For the text-containing cell, return its midpoint in [x, y] coordinate format. 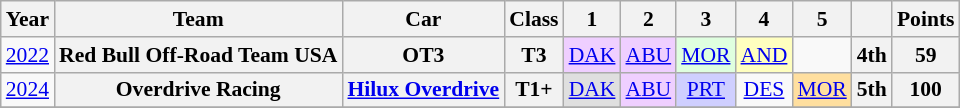
3 [706, 19]
100 [926, 90]
PRT [706, 90]
Team [198, 19]
Year [28, 19]
T1+ [534, 90]
Class [534, 19]
DES [764, 90]
AND [764, 55]
4th [872, 55]
4 [764, 19]
Points [926, 19]
Car [423, 19]
5th [872, 90]
2024 [28, 90]
Overdrive Racing [198, 90]
2 [648, 19]
59 [926, 55]
5 [822, 19]
1 [592, 19]
Hilux Overdrive [423, 90]
Red Bull Off-Road Team USA [198, 55]
OT3 [423, 55]
T3 [534, 55]
2022 [28, 55]
